Determine the [x, y] coordinate at the center of the cell enclosing the given text.  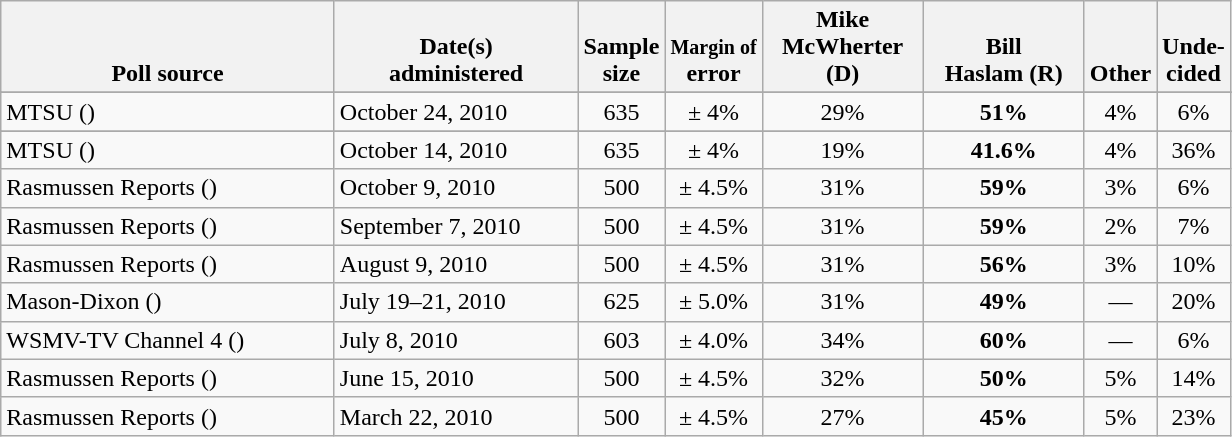
10% [1194, 264]
29% [842, 112]
34% [842, 340]
49% [1004, 302]
625 [622, 302]
WSMV-TV Channel 4 () [168, 340]
41.6% [1004, 150]
October 24, 2010 [456, 112]
± 4.0% [714, 340]
October 14, 2010 [456, 150]
56% [1004, 264]
23% [1194, 416]
2% [1120, 226]
27% [842, 416]
51% [1004, 112]
± 5.0% [714, 302]
Unde-cided [1194, 47]
50% [1004, 378]
603 [622, 340]
19% [842, 150]
Samplesize [622, 47]
March 22, 2010 [456, 416]
October 9, 2010 [456, 188]
Other [1120, 47]
45% [1004, 416]
20% [1194, 302]
60% [1004, 340]
June 15, 2010 [456, 378]
August 9, 2010 [456, 264]
BillHaslam (R) [1004, 47]
MikeMcWherter (D) [842, 47]
Date(s) administered [456, 47]
36% [1194, 150]
14% [1194, 378]
Poll source [168, 47]
Mason-Dixon () [168, 302]
Margin oferror [714, 47]
July 19–21, 2010 [456, 302]
July 8, 2010 [456, 340]
7% [1194, 226]
32% [842, 378]
September 7, 2010 [456, 226]
